Determine the [X, Y] coordinate at the center of the cell enclosing the given text.  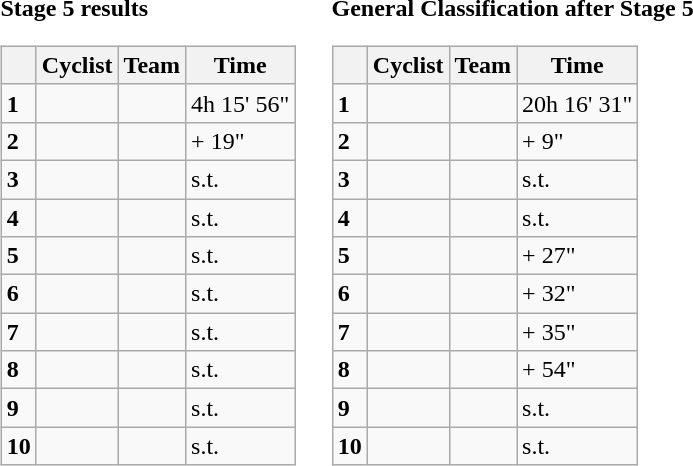
+ 27" [578, 256]
+ 9" [578, 141]
4h 15' 56" [240, 103]
+ 32" [578, 294]
+ 54" [578, 370]
+ 19" [240, 141]
+ 35" [578, 332]
20h 16' 31" [578, 103]
